Capture the cell that displays the provided text and extract its (x, y) central coordinate. 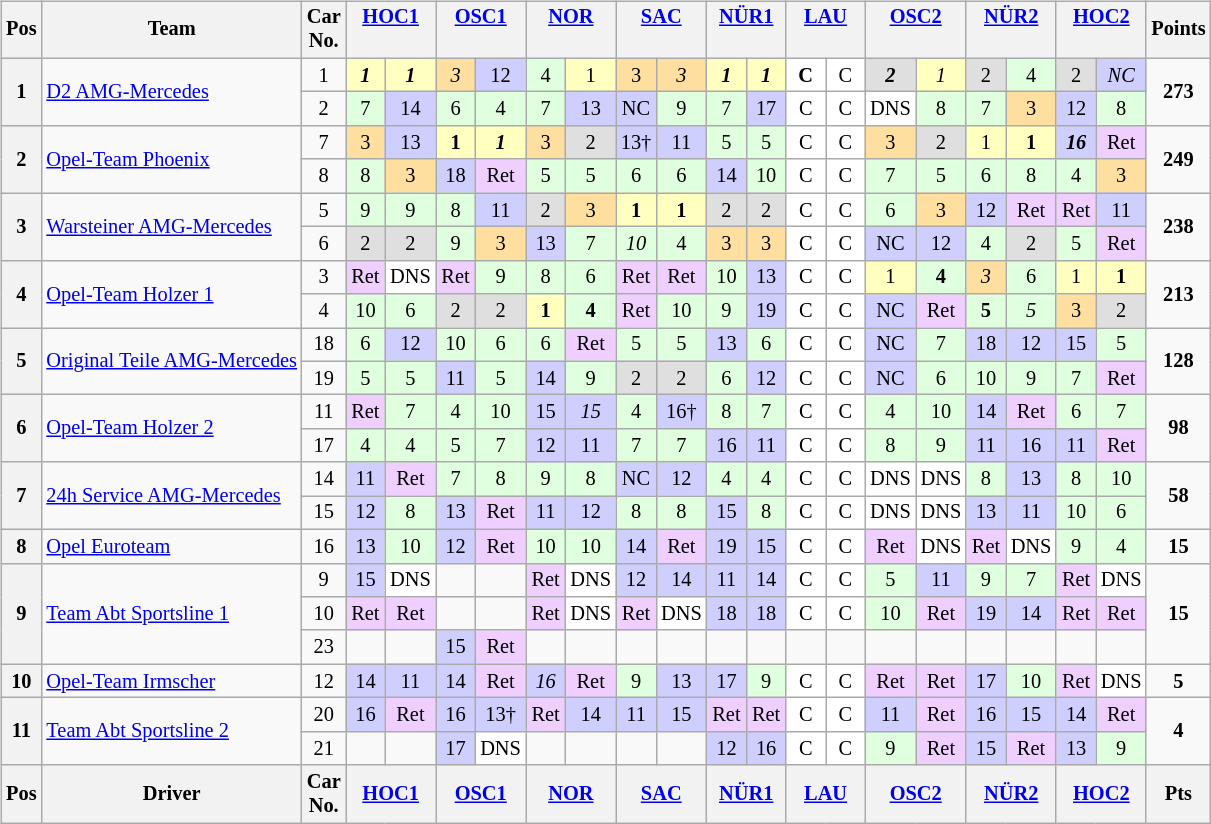
16† (681, 412)
Points (1178, 30)
Opel Euroteam (171, 546)
24h Service AMG-Mercedes (171, 496)
Team Abt Sportsline 2 (171, 732)
21 (324, 748)
Opel-Team Holzer 2 (171, 428)
Opel-Team Irmscher (171, 681)
Driver (171, 794)
Opel-Team Holzer 1 (171, 294)
D2 AMG-Mercedes (171, 92)
58 (1178, 496)
20 (324, 715)
98 (1178, 428)
Pts (1178, 794)
Warsteiner AMG-Mercedes (171, 226)
128 (1178, 362)
238 (1178, 226)
213 (1178, 294)
249 (1178, 160)
Original Teile AMG-Mercedes (171, 362)
Team Abt Sportsline 1 (171, 614)
Team (171, 30)
23 (324, 647)
273 (1178, 92)
Opel-Team Phoenix (171, 160)
